Return (x, y) of the center of cell containing provided text 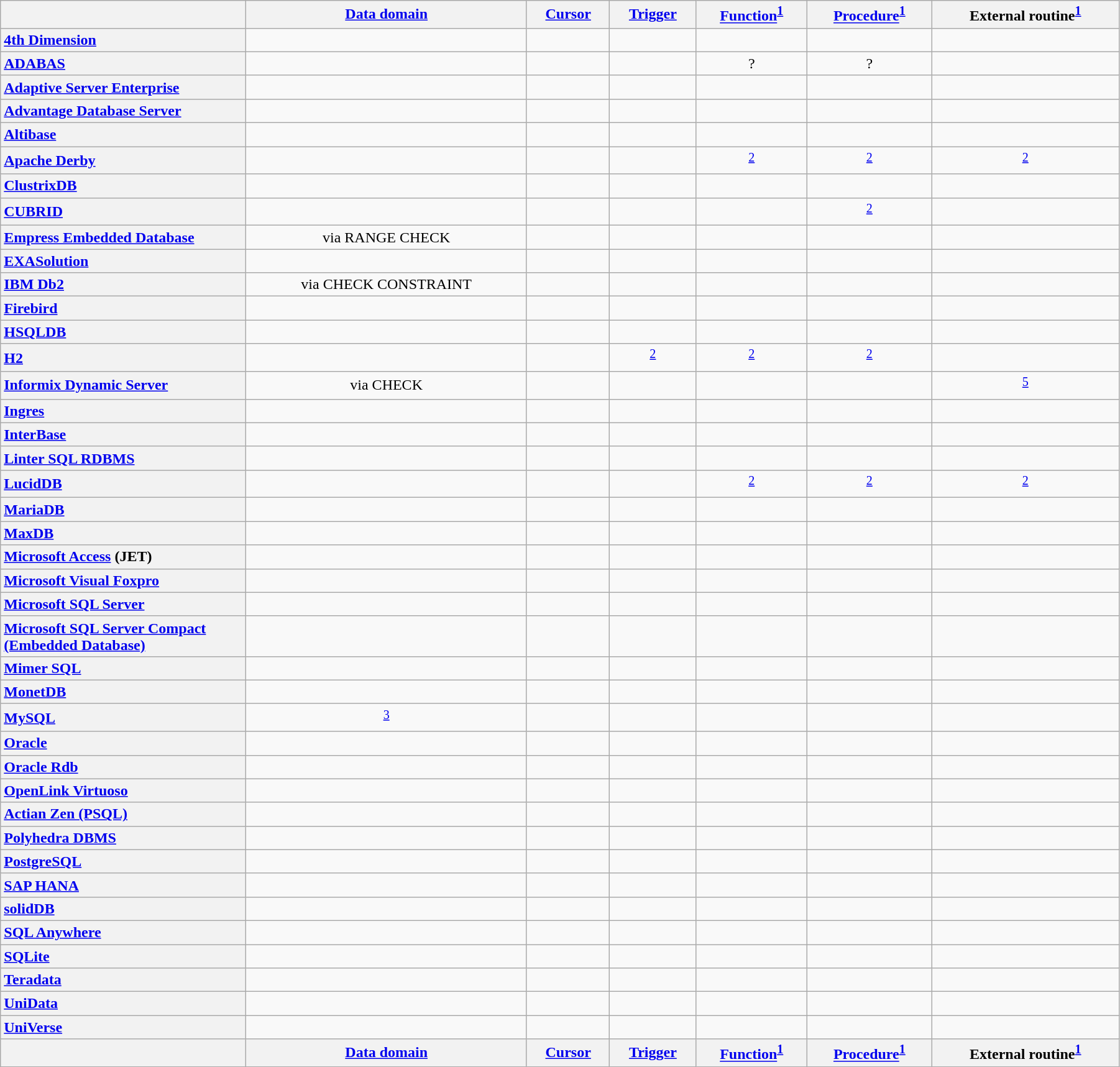
5 (1026, 385)
Firebird (123, 308)
3 (387, 717)
Microsoft Visual Foxpro (123, 580)
LucidDB (123, 483)
Informix Dynamic Server (123, 385)
SQLite (123, 956)
ADABAS (123, 63)
Linter SQL RDBMS (123, 458)
MySQL (123, 717)
Microsoft Access (JET) (123, 557)
solidDB (123, 909)
HSQLDB (123, 332)
MonetDB (123, 692)
Microsoft SQL Server (123, 604)
PostgreSQL (123, 861)
SAP HANA (123, 885)
MaxDB (123, 533)
InterBase (123, 434)
Microsoft SQL Server Compact (Embedded Database) (123, 636)
Teradata (123, 980)
Empress Embedded Database (123, 237)
MariaDB (123, 510)
via RANGE CHECK (387, 237)
IBM Db2 (123, 285)
Oracle Rdb (123, 767)
Polyhedra DBMS (123, 838)
ClustrixDB (123, 186)
Ingres (123, 411)
via CHECK CONSTRAINT (387, 285)
EXASolution (123, 261)
H2 (123, 358)
Oracle (123, 743)
OpenLink Virtuoso (123, 790)
4th Dimension (123, 40)
CUBRID (123, 211)
Adaptive Server Enterprise (123, 87)
via CHECK (387, 385)
UniData (123, 1004)
Advantage Database Server (123, 111)
Apache Derby (123, 160)
SQL Anywhere (123, 933)
Actian Zen (PSQL) (123, 814)
Mimer SQL (123, 668)
UniVerse (123, 1027)
Altibase (123, 135)
